Identify which cell holds the provided text, then report its [x, y] central coordinate. 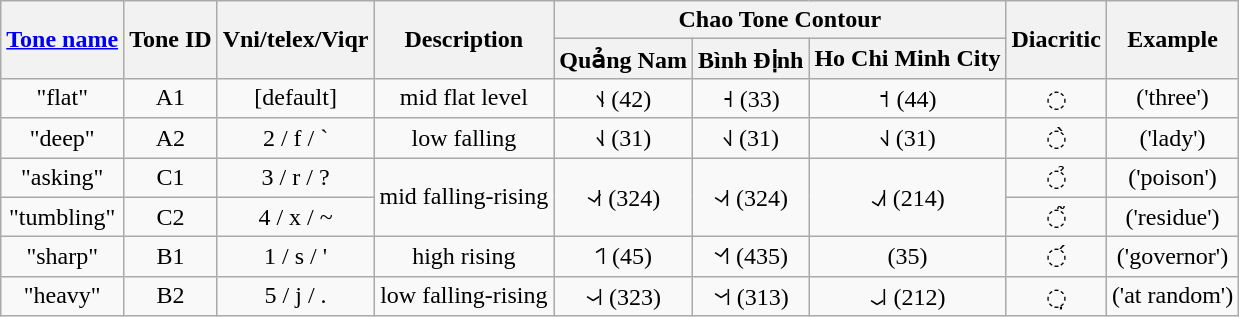
◌̉ [1056, 178]
˨˩˦ (214) [908, 198]
"tumbling" [62, 217]
"asking" [62, 178]
˦˨ (42) [624, 98]
A2 [171, 138]
Tone ID [171, 40]
Chao Tone Contour [780, 20]
˦˧˥ (435) [750, 257]
low falling-rising [464, 296]
mid flat level [464, 98]
"sharp" [62, 257]
˦˧˦ (313) [750, 296]
◌́ [1056, 257]
˦˥ (45) [624, 257]
Bình Định [750, 59]
Quảng Nam [624, 59]
('residue') [1172, 217]
low falling [464, 138]
mid falling-rising [464, 198]
('at random') [1172, 296]
[default] [296, 98]
1 / s / ' [296, 257]
3 / r / ? [296, 178]
A1 [171, 98]
Tone name [62, 40]
Diacritic [1056, 40]
B2 [171, 296]
◌̀ [1056, 138]
B1 [171, 257]
('poison') [1172, 178]
('lady') [1172, 138]
◌ [1056, 98]
('governor') [1172, 257]
"heavy" [62, 296]
˧˨˧ (323) [624, 296]
˦ (44) [908, 98]
C2 [171, 217]
"flat" [62, 98]
(35) [908, 257]
5 / j / . [296, 296]
"deep" [62, 138]
˧ (33) [750, 98]
◌̃ [1056, 217]
4 / x / ~ [296, 217]
˨˩˨ (212) [908, 296]
Example [1172, 40]
('three') [1172, 98]
C1 [171, 178]
◌̣ [1056, 296]
Description [464, 40]
high rising [464, 257]
2 / f / ` [296, 138]
Ho Chi Minh City [908, 59]
Vni/telex/Viqr [296, 40]
